Capture the cell that displays the provided text and extract its [x, y] central coordinate. 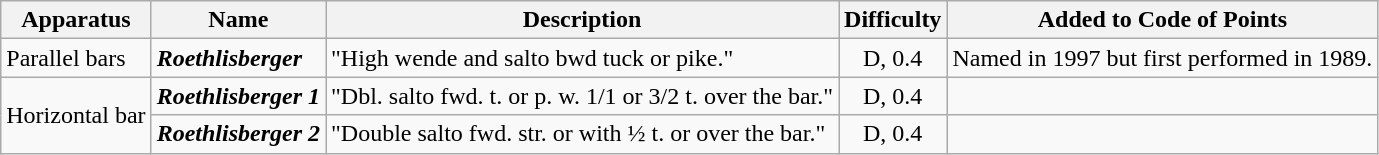
"High wende and salto bwd tuck or pike." [582, 58]
"Double salto fwd. str. or with ½ t. or over the bar." [582, 134]
Roethlisberger 1 [238, 96]
Added to Code of Points [1162, 20]
Roethlisberger 2 [238, 134]
Difficulty [893, 20]
Named in 1997 but first performed in 1989. [1162, 58]
Parallel bars [76, 58]
Apparatus [76, 20]
Roethlisberger [238, 58]
"Dbl. salto fwd. t. or p. w. 1/1 or 3/2 t. over the bar." [582, 96]
Horizontal bar [76, 115]
Name [238, 20]
Description [582, 20]
